Capture the cell that displays the provided text and extract its (x, y) central coordinate. 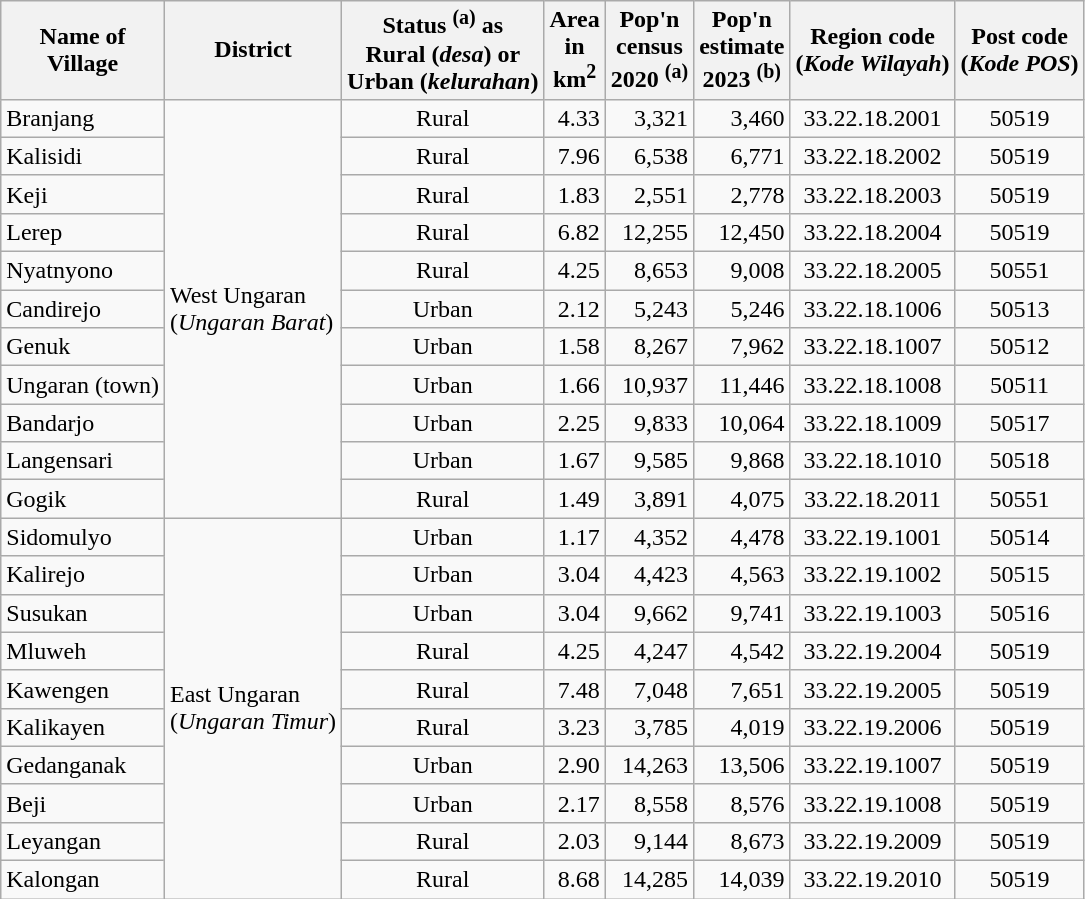
9,833 (649, 423)
50512 (1020, 347)
50518 (1020, 461)
Pop'ncensus2020 (a) (649, 50)
1.58 (574, 347)
9,662 (649, 613)
Gogik (83, 499)
33.22.19.1003 (872, 613)
4.33 (574, 118)
4,352 (649, 537)
50511 (1020, 385)
6.82 (574, 232)
8,558 (649, 803)
2.90 (574, 765)
4,019 (742, 727)
33.22.18.1009 (872, 423)
1.67 (574, 461)
14,285 (649, 880)
8,653 (649, 271)
Nyatnyono (83, 271)
33.22.18.2005 (872, 271)
9,585 (649, 461)
Gedanganak (83, 765)
33.22.18.1006 (872, 309)
33.22.19.1001 (872, 537)
10,937 (649, 385)
33.22.19.2005 (872, 689)
Region code (Kode Wilayah) (872, 50)
9,741 (742, 613)
33.22.19.1007 (872, 765)
9,008 (742, 271)
6,538 (649, 156)
Keji (83, 194)
33.22.18.1008 (872, 385)
West Ungaran(Ungaran Barat) (252, 308)
7.48 (574, 689)
Post code (Kode POS) (1020, 50)
13,506 (742, 765)
8.68 (574, 880)
District (252, 50)
33.22.19.1008 (872, 803)
3,891 (649, 499)
Bandarjo (83, 423)
5,246 (742, 309)
3,321 (649, 118)
1.83 (574, 194)
Kalikayen (83, 727)
2.25 (574, 423)
12,255 (649, 232)
50516 (1020, 613)
14,039 (742, 880)
33.22.18.2004 (872, 232)
2.12 (574, 309)
Status (a) as Rural (desa) or Urban (kelurahan) (443, 50)
4,247 (649, 651)
Kalisidi (83, 156)
1.17 (574, 537)
Mluweh (83, 651)
33.22.19.1002 (872, 575)
4,423 (649, 575)
2.03 (574, 841)
7,048 (649, 689)
33.22.18.2003 (872, 194)
Candirejo (83, 309)
9,144 (649, 841)
Kalirejo (83, 575)
1.66 (574, 385)
12,450 (742, 232)
33.22.18.2011 (872, 499)
33.22.19.2006 (872, 727)
7.96 (574, 156)
3,785 (649, 727)
Leyangan (83, 841)
4,075 (742, 499)
8,576 (742, 803)
33.22.19.2004 (872, 651)
2.17 (574, 803)
5,243 (649, 309)
Genuk (83, 347)
4,478 (742, 537)
Areainkm2 (574, 50)
East Ungaran(Ungaran Timur) (252, 708)
Lerep (83, 232)
Beji (83, 803)
1.49 (574, 499)
2,551 (649, 194)
50515 (1020, 575)
2,778 (742, 194)
50513 (1020, 309)
9,868 (742, 461)
Sidomulyo (83, 537)
7,651 (742, 689)
14,263 (649, 765)
3,460 (742, 118)
Susukan (83, 613)
8,267 (649, 347)
33.22.19.2009 (872, 841)
33.22.19.2010 (872, 880)
Pop'nestimate2023 (b) (742, 50)
33.22.18.2002 (872, 156)
4,542 (742, 651)
7,962 (742, 347)
33.22.18.1010 (872, 461)
50517 (1020, 423)
11,446 (742, 385)
8,673 (742, 841)
Kawengen (83, 689)
3.23 (574, 727)
Langensari (83, 461)
6,771 (742, 156)
4,563 (742, 575)
10,064 (742, 423)
33.22.18.1007 (872, 347)
50514 (1020, 537)
33.22.18.2001 (872, 118)
Branjang (83, 118)
Ungaran (town) (83, 385)
Kalongan (83, 880)
Name of Village (83, 50)
